Locate the cell with the specified text and output its (x, y) center coordinate. 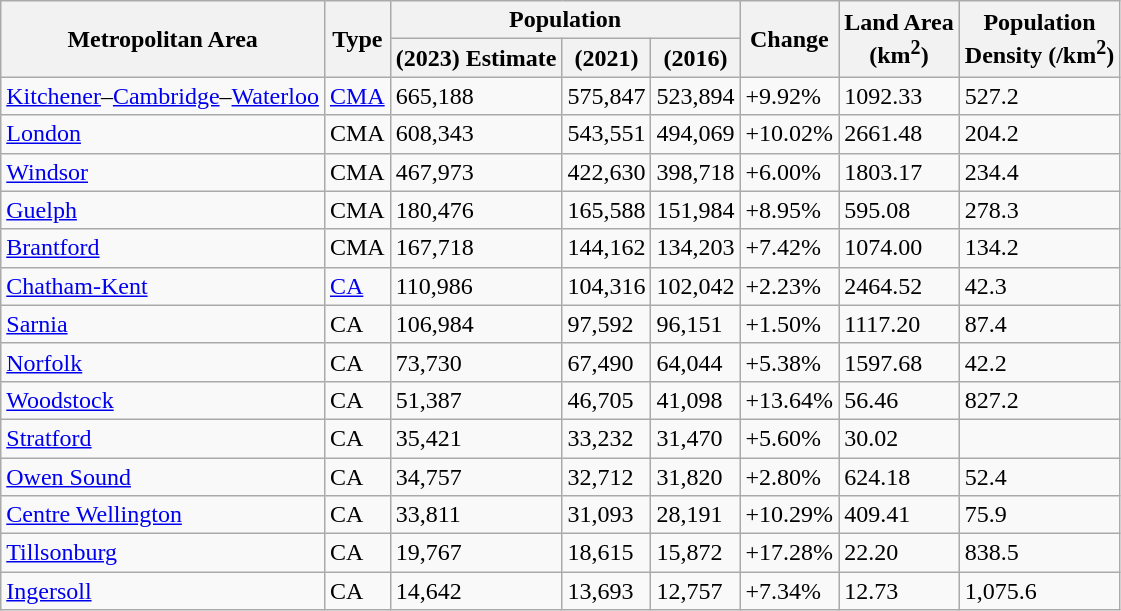
12.73 (900, 591)
Guelph (163, 210)
+6.00% (790, 172)
PopulationDensity (/km2) (1039, 39)
422,630 (606, 172)
Kitchener–Cambridge–Waterloo (163, 96)
+2.80% (790, 477)
+8.95% (790, 210)
Ingersoll (163, 591)
665,188 (476, 96)
Stratford (163, 438)
494,069 (696, 134)
Sarnia (163, 324)
167,718 (476, 248)
(2021) (606, 58)
1092.33 (900, 96)
+5.38% (790, 362)
(2023) Estimate (476, 58)
Tillsonburg (163, 553)
75.9 (1039, 515)
28,191 (696, 515)
52.4 (1039, 477)
Metropolitan Area (163, 39)
523,894 (696, 96)
Centre Wellington (163, 515)
134,203 (696, 248)
31,820 (696, 477)
398,718 (696, 172)
London (163, 134)
Chatham-Kent (163, 286)
Change (790, 39)
Woodstock (163, 400)
31,093 (606, 515)
(2016) (696, 58)
Type (357, 39)
30.02 (900, 438)
Population (565, 20)
13,693 (606, 591)
278.3 (1039, 210)
104,316 (606, 286)
18,615 (606, 553)
19,767 (476, 553)
110,986 (476, 286)
34,757 (476, 477)
+13.64% (790, 400)
1,075.6 (1039, 591)
Land Area(km2) (900, 39)
1597.68 (900, 362)
64,044 (696, 362)
134.2 (1039, 248)
151,984 (696, 210)
+17.28% (790, 553)
Norfolk (163, 362)
204.2 (1039, 134)
467,973 (476, 172)
608,343 (476, 134)
+2.23% (790, 286)
32,712 (606, 477)
1074.00 (900, 248)
41,098 (696, 400)
97,592 (606, 324)
31,470 (696, 438)
1803.17 (900, 172)
409.41 (900, 515)
838.5 (1039, 553)
+5.60% (790, 438)
33,232 (606, 438)
575,847 (606, 96)
51,387 (476, 400)
Owen Sound (163, 477)
Windsor (163, 172)
+9.92% (790, 96)
827.2 (1039, 400)
87.4 (1039, 324)
42.3 (1039, 286)
543,551 (606, 134)
+1.50% (790, 324)
144,162 (606, 248)
15,872 (696, 553)
2661.48 (900, 134)
180,476 (476, 210)
22.20 (900, 553)
14,642 (476, 591)
102,042 (696, 286)
+7.42% (790, 248)
67,490 (606, 362)
+10.02% (790, 134)
56.46 (900, 400)
33,811 (476, 515)
+7.34% (790, 591)
42.2 (1039, 362)
12,757 (696, 591)
527.2 (1039, 96)
+10.29% (790, 515)
106,984 (476, 324)
46,705 (606, 400)
35,421 (476, 438)
234.4 (1039, 172)
165,588 (606, 210)
2464.52 (900, 286)
96,151 (696, 324)
624.18 (900, 477)
Brantford (163, 248)
595.08 (900, 210)
1117.20 (900, 324)
73,730 (476, 362)
